Identify which cell holds the provided text, then report its [x, y] central coordinate. 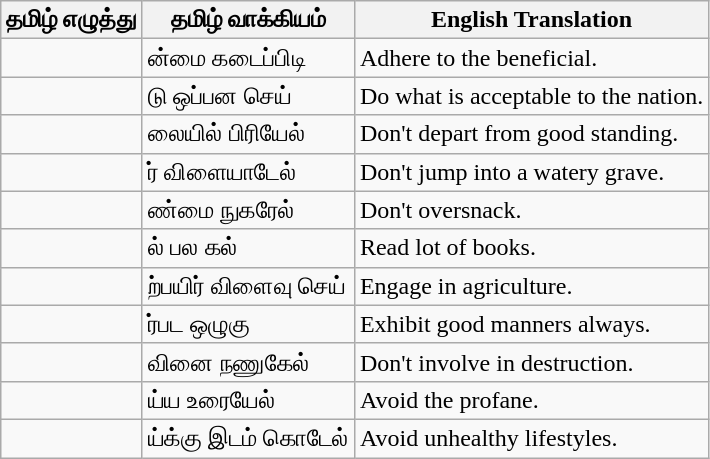
Exhibit good manners always. [531, 324]
Adhere to the beneficial. [531, 58]
English Translation [531, 20]
Read lot of books. [531, 248]
ன்மை கடைப்பிடி [248, 58]
ய்க்கு இடம் கொடேல் [248, 438]
ண்மை நுகரேல் [248, 210]
Avoid unhealthy lifestyles. [531, 438]
Don't jump into a watery grave. [531, 172]
Engage in agriculture. [531, 286]
Avoid the profane. [531, 400]
ர்பட ஒழுகு [248, 324]
Don't depart from good standing. [531, 134]
Don't involve in destruction. [531, 362]
டு ஒப்பன செய் [248, 96]
தமிழ் எழுத்து [72, 20]
ற்பயிர் விளைவு செய் [248, 286]
வினை நணுகேல் [248, 362]
தமிழ் வாக்கியம் [248, 20]
லையில் பிரியேல் [248, 134]
ர் விளையாடேல் [248, 172]
Don't oversnack. [531, 210]
ய்ய உரையேல் [248, 400]
Do what is acceptable to the nation. [531, 96]
ல் பல கல் [248, 248]
